Extract the [X, Y] coordinate from the center of the cell holding the provided text.  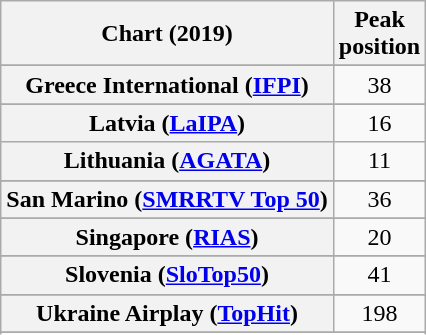
20 [379, 237]
Latvia (LaIPA) [168, 123]
16 [379, 123]
San Marino (SMRRTV Top 50) [168, 199]
Slovenia (SloTop50) [168, 275]
198 [379, 313]
38 [379, 85]
11 [379, 161]
Ukraine Airplay (TopHit) [168, 313]
Chart (2019) [168, 34]
Singapore (RIAS) [168, 237]
41 [379, 275]
Greece International (IFPI) [168, 85]
36 [379, 199]
Peakposition [379, 34]
Lithuania (AGATA) [168, 161]
